Search for the cell housing the specified text and yield its [x, y] center coordinate. 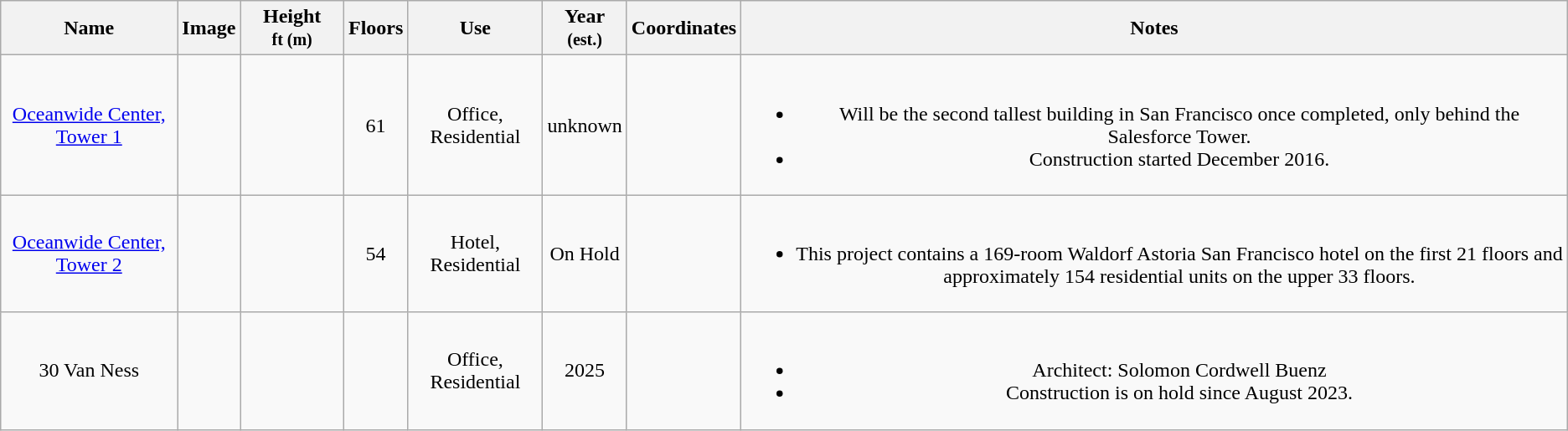
Year(est.) [585, 28]
Use [476, 28]
Architect: Solomon Cordwell BuenzConstruction is on hold since August 2023. [1154, 371]
2025 [585, 371]
Oceanwide Center, Tower 2 [89, 254]
61 [375, 126]
On Hold [585, 254]
Coordinates [683, 28]
Hotel, Residential [476, 254]
Will be the second tallest building in San Francisco once completed, only behind the Salesforce Tower.Construction started December 2016. [1154, 126]
Name [89, 28]
Image [209, 28]
unknown [585, 126]
Notes [1154, 28]
30 Van Ness [89, 371]
Heightft (m) [292, 28]
Floors [375, 28]
Oceanwide Center, Tower 1 [89, 126]
54 [375, 254]
